Return (X, Y) of the center of cell containing provided text 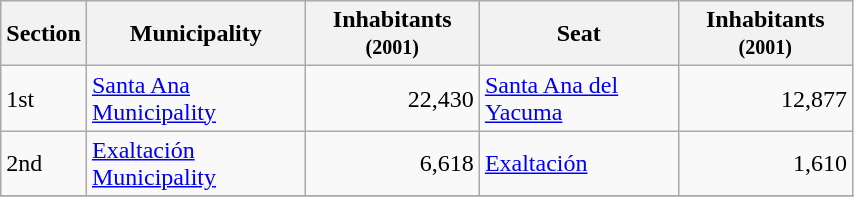
22,430 (392, 98)
12,877 (765, 98)
Exaltación Municipality (196, 164)
Section (44, 34)
Santa Ana del Yacuma (578, 98)
Municipality (196, 34)
6,618 (392, 164)
1,610 (765, 164)
2nd (44, 164)
Santa Ana Municipality (196, 98)
Seat (578, 34)
1st (44, 98)
Exaltación (578, 164)
